Capture the cell that displays the provided text and extract its [x, y] central coordinate. 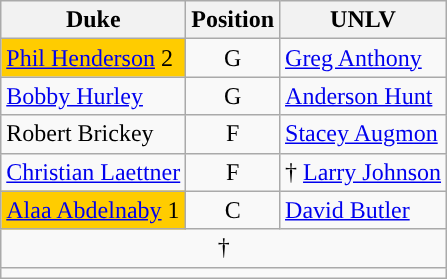
† Larry Johnson [364, 172]
UNLV [364, 20]
† [224, 248]
Anderson Hunt [364, 96]
Robert Brickey [94, 134]
Stacey Augmon [364, 134]
Greg Anthony [364, 58]
Alaa Abdelnaby 1 [94, 210]
David Butler [364, 210]
Phil Henderson 2 [94, 58]
C [233, 210]
Duke [94, 20]
Christian Laettner [94, 172]
Position [233, 20]
Bobby Hurley [94, 96]
